Determine the [x, y] coordinate at the center of the cell enclosing the given text.  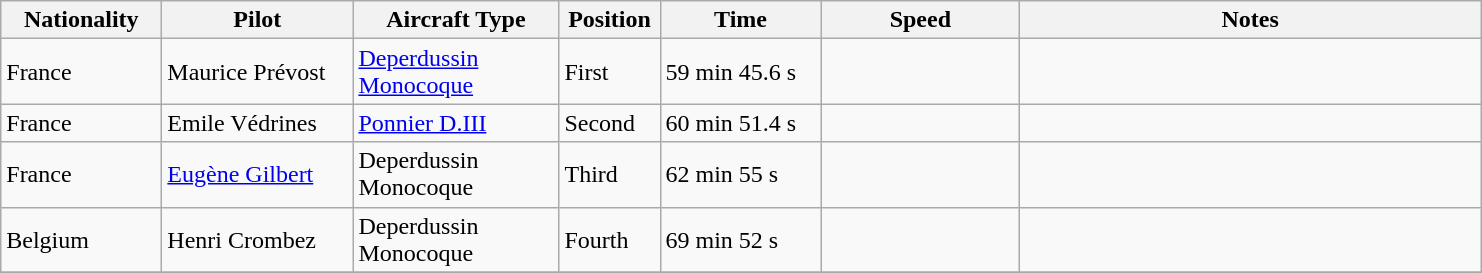
Position [610, 20]
Notes [1250, 20]
Aircraft Type [456, 20]
Eugène Gilbert [258, 174]
Maurice Prévost [258, 72]
Belgium [82, 240]
First [610, 72]
Fourth [610, 240]
Henri Crombez [258, 240]
Pilot [258, 20]
Ponnier D.III [456, 123]
Emile Védrines [258, 123]
69 min 52 s [740, 240]
Third [610, 174]
Nationality [82, 20]
60 min 51.4 s [740, 123]
62 min 55 s [740, 174]
Second [610, 123]
Speed [920, 20]
Time [740, 20]
59 min 45.6 s [740, 72]
